Determine the (x, y) coordinate at the center of the cell enclosing the given text.  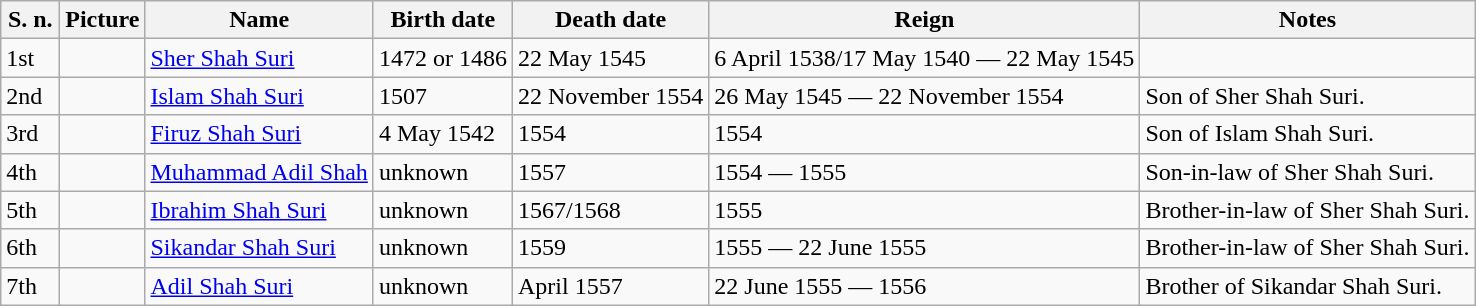
S. n. (30, 20)
22 June 1555 — 1556 (924, 286)
Sikandar Shah Suri (259, 248)
Name (259, 20)
3rd (30, 134)
Adil Shah Suri (259, 286)
22 May 1545 (610, 58)
1554 — 1555 (924, 172)
Brother of Sikandar Shah Suri. (1308, 286)
5th (30, 210)
Islam Shah Suri (259, 96)
1557 (610, 172)
2nd (30, 96)
Sher Shah Suri (259, 58)
Son of Islam Shah Suri. (1308, 134)
22 November 1554 (610, 96)
Birth date (442, 20)
Death date (610, 20)
4 May 1542 (442, 134)
4th (30, 172)
Muhammad Adil Shah (259, 172)
6 April 1538/17 May 1540 — 22 May 1545 (924, 58)
April 1557 (610, 286)
1555 (924, 210)
Son of Sher Shah Suri. (1308, 96)
1472 or 1486 (442, 58)
Reign (924, 20)
1559 (610, 248)
Firuz Shah Suri (259, 134)
1567/1568 (610, 210)
26 May 1545 — 22 November 1554 (924, 96)
1507 (442, 96)
Son-in-law of Sher Shah Suri. (1308, 172)
Ibrahim Shah Suri (259, 210)
Notes (1308, 20)
7th (30, 286)
6th (30, 248)
1555 — 22 June 1555 (924, 248)
Picture (102, 20)
1st (30, 58)
